Capture the cell that displays the provided text and extract its (X, Y) central coordinate. 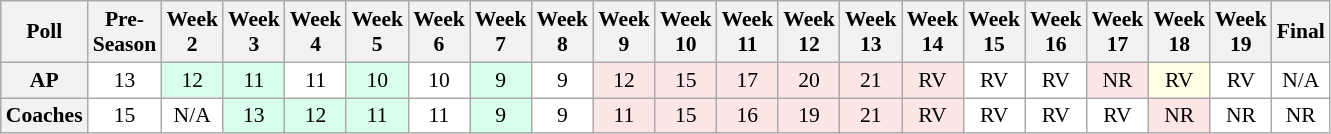
17 (748, 80)
Week4 (316, 32)
Pre-Season (125, 32)
Week16 (1056, 32)
Week5 (377, 32)
Week11 (748, 32)
Week15 (994, 32)
Week9 (624, 32)
19 (809, 116)
Week19 (1241, 32)
Week14 (933, 32)
Week7 (501, 32)
Week8 (562, 32)
Coaches (44, 116)
Week3 (254, 32)
Week12 (809, 32)
Final (1301, 32)
20 (809, 80)
Week13 (871, 32)
Week10 (686, 32)
Week6 (439, 32)
Poll (44, 32)
AP (44, 80)
Week18 (1179, 32)
16 (748, 116)
Week2 (192, 32)
Week17 (1118, 32)
